Determine the (x, y) coordinate at the center of the cell enclosing the given text.  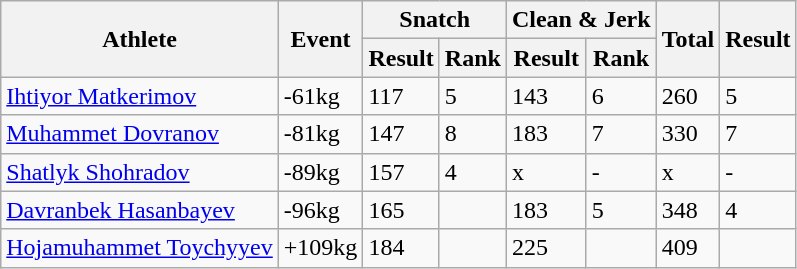
348 (688, 210)
Total (688, 39)
409 (688, 248)
-96kg (320, 210)
184 (401, 248)
-89kg (320, 172)
Snatch (435, 20)
157 (401, 172)
8 (472, 134)
Hojamuhammet Toychyyev (140, 248)
6 (621, 96)
-81kg (320, 134)
Event (320, 39)
260 (688, 96)
Athlete (140, 39)
147 (401, 134)
143 (546, 96)
Davranbek Hasanbayev (140, 210)
-61kg (320, 96)
+109kg (320, 248)
Muhammet Dovranov (140, 134)
165 (401, 210)
117 (401, 96)
Ihtiyor Matkerimov (140, 96)
Clean & Jerk (581, 20)
225 (546, 248)
330 (688, 134)
Shatlyk Shohradov (140, 172)
